For the text-containing cell, return its midpoint in (x, y) coordinate format. 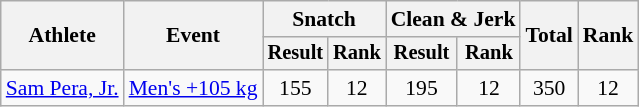
Event (194, 36)
Men's +105 kg (194, 88)
Clean & Jerk (454, 19)
Athlete (62, 36)
155 (296, 88)
Snatch (324, 19)
350 (548, 88)
Total (548, 36)
195 (422, 88)
Sam Pera, Jr. (62, 88)
